Identify which cell holds the provided text, then report its (X, Y) central coordinate. 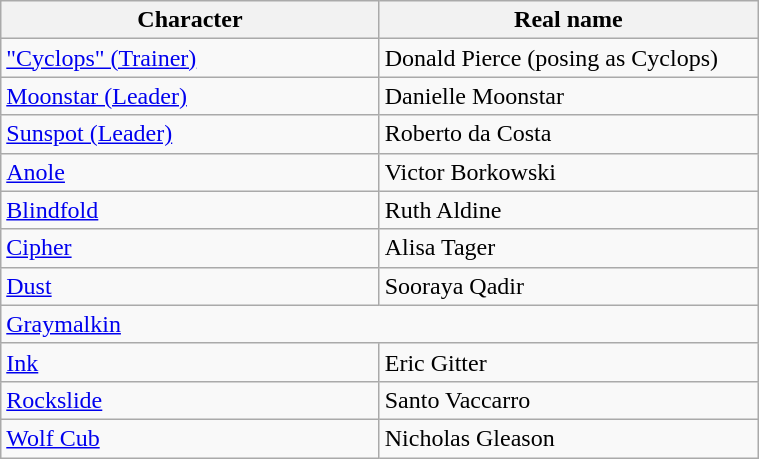
Santo Vaccarro (568, 400)
Dust (190, 286)
Cipher (190, 248)
Blindfold (190, 210)
Sunspot (Leader) (190, 134)
Ink (190, 362)
Sooraya Qadir (568, 286)
Character (190, 20)
Eric Gitter (568, 362)
Real name (568, 20)
Danielle Moonstar (568, 96)
Donald Pierce (posing as Cyclops) (568, 58)
Nicholas Gleason (568, 438)
Ruth Aldine (568, 210)
Rockslide (190, 400)
Moonstar (Leader) (190, 96)
Roberto da Costa (568, 134)
Victor Borkowski (568, 172)
Anole (190, 172)
Alisa Tager (568, 248)
"Cyclops" (Trainer) (190, 58)
Graymalkin (380, 324)
Wolf Cub (190, 438)
